Return [x, y] of the center of cell containing provided text 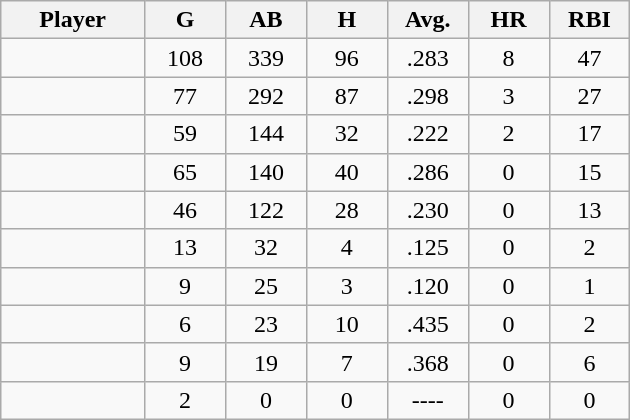
8 [508, 58]
Player [73, 20]
59 [186, 134]
47 [590, 58]
140 [266, 172]
1 [590, 286]
15 [590, 172]
10 [346, 324]
.222 [428, 134]
108 [186, 58]
23 [266, 324]
122 [266, 210]
.368 [428, 362]
19 [266, 362]
---- [428, 400]
HR [508, 20]
46 [186, 210]
65 [186, 172]
292 [266, 96]
4 [346, 248]
AB [266, 20]
87 [346, 96]
.298 [428, 96]
25 [266, 286]
7 [346, 362]
.286 [428, 172]
H [346, 20]
77 [186, 96]
.125 [428, 248]
144 [266, 134]
.230 [428, 210]
96 [346, 58]
339 [266, 58]
28 [346, 210]
Avg. [428, 20]
40 [346, 172]
RBI [590, 20]
G [186, 20]
27 [590, 96]
.435 [428, 324]
17 [590, 134]
.120 [428, 286]
.283 [428, 58]
